Capture the cell that displays the provided text and extract its [X, Y] central coordinate. 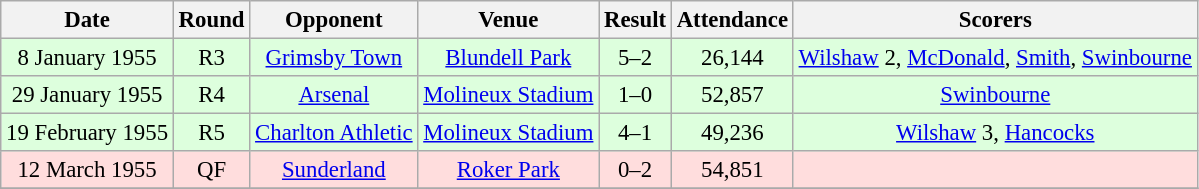
Attendance [732, 20]
8 January 1955 [88, 58]
54,851 [732, 170]
Wilshaw 2, McDonald, Smith, Swinbourne [995, 58]
Charlton Athletic [334, 133]
Date [88, 20]
Roker Park [508, 170]
Swinbourne [995, 95]
R5 [211, 133]
5–2 [636, 58]
4–1 [636, 133]
26,144 [732, 58]
Grimsby Town [334, 58]
0–2 [636, 170]
Blundell Park [508, 58]
12 March 1955 [88, 170]
Round [211, 20]
Opponent [334, 20]
QF [211, 170]
Sunderland [334, 170]
Result [636, 20]
49,236 [732, 133]
52,857 [732, 95]
R4 [211, 95]
19 February 1955 [88, 133]
Venue [508, 20]
1–0 [636, 95]
29 January 1955 [88, 95]
Scorers [995, 20]
R3 [211, 58]
Wilshaw 3, Hancocks [995, 133]
Arsenal [334, 95]
